Locate the cell with the specified text and output its (X, Y) center coordinate. 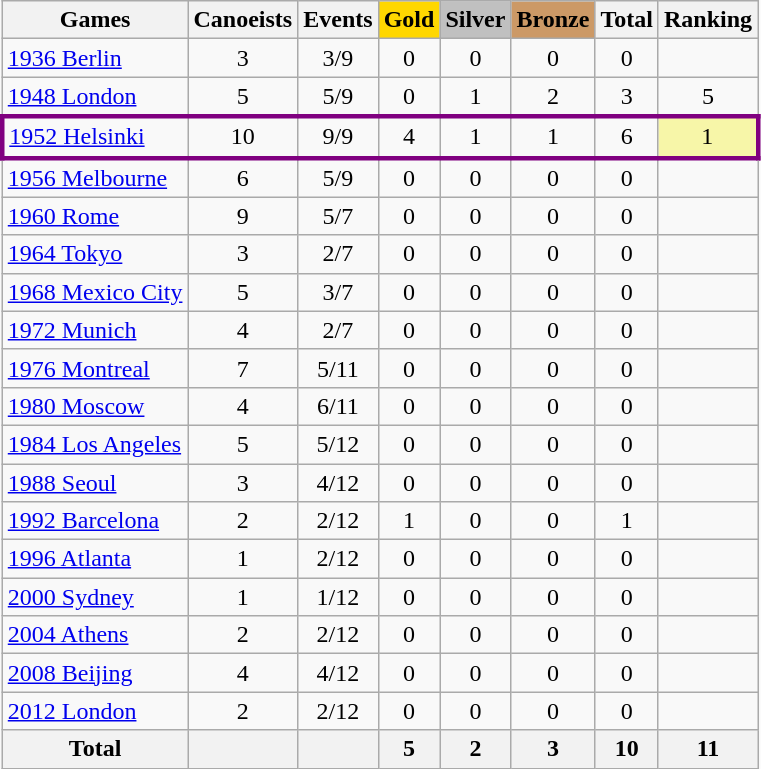
1948 London (95, 97)
Bronze (553, 20)
6/11 (338, 406)
Events (338, 20)
2008 Beijing (95, 673)
3/7 (338, 292)
1984 Los Angeles (95, 444)
11 (708, 749)
Gold (409, 20)
Ranking (708, 20)
9 (243, 216)
1956 Melbourne (95, 178)
2012 London (95, 711)
1964 Tokyo (95, 254)
9/9 (338, 136)
1936 Berlin (95, 58)
1952 Helsinki (95, 136)
3/9 (338, 58)
1980 Moscow (95, 406)
1960 Rome (95, 216)
1976 Montreal (95, 368)
Silver (476, 20)
1988 Seoul (95, 483)
5/12 (338, 444)
5/7 (338, 216)
2004 Athens (95, 635)
Games (95, 20)
1972 Munich (95, 330)
1968 Mexico City (95, 292)
1996 Atlanta (95, 559)
7 (243, 368)
2000 Sydney (95, 597)
1/12 (338, 597)
1992 Barcelona (95, 521)
Canoeists (243, 20)
5/11 (338, 368)
